Extract the [x, y] coordinate from the center of the cell holding the provided text.  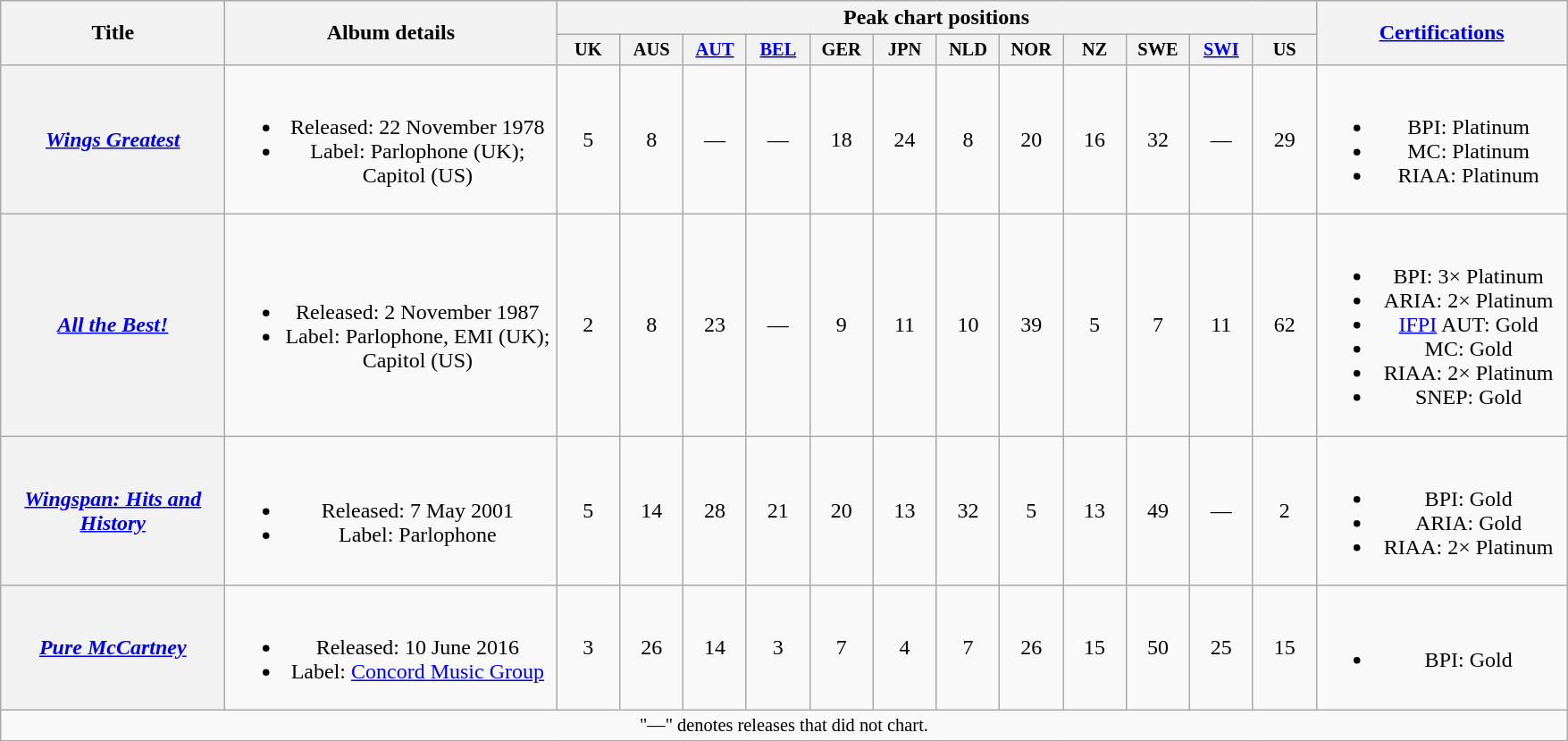
Wings Greatest [113, 139]
NLD [968, 50]
24 [904, 139]
US [1285, 50]
18 [842, 139]
4 [904, 648]
10 [968, 325]
Wingspan: Hits and History [113, 511]
Certifications [1442, 33]
49 [1158, 511]
Title [113, 33]
50 [1158, 648]
39 [1031, 325]
BPI: Gold [1442, 648]
Peak chart positions [936, 18]
BEL [777, 50]
NZ [1095, 50]
NOR [1031, 50]
BPI: GoldARIA: GoldRIAA: 2× Platinum [1442, 511]
AUS [652, 50]
25 [1220, 648]
9 [842, 325]
62 [1285, 325]
Released: 7 May 2001Label: Parlophone [391, 511]
GER [842, 50]
BPI: PlatinumMC: PlatinumRIAA: Platinum [1442, 139]
JPN [904, 50]
"—" denotes releases that did not chart. [784, 726]
Pure McCartney [113, 648]
AUT [715, 50]
SWE [1158, 50]
23 [715, 325]
UK [588, 50]
21 [777, 511]
Released: 22 November 1978Label: Parlophone (UK); Capitol (US) [391, 139]
16 [1095, 139]
28 [715, 511]
All the Best! [113, 325]
Released: 2 November 1987Label: Parlophone, EMI (UK); Capitol (US) [391, 325]
BPI: 3× PlatinumARIA: 2× PlatinumIFPI AUT: GoldMC: GoldRIAA: 2× PlatinumSNEP: Gold [1442, 325]
Released: 10 June 2016Label: Concord Music Group [391, 648]
Album details [391, 33]
SWI [1220, 50]
29 [1285, 139]
